Capture the cell that displays the provided text and extract its (X, Y) central coordinate. 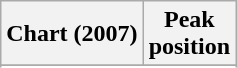
Chart (2007) (72, 34)
Peakposition (189, 34)
